Identify which cell holds the provided text, then report its (X, Y) central coordinate. 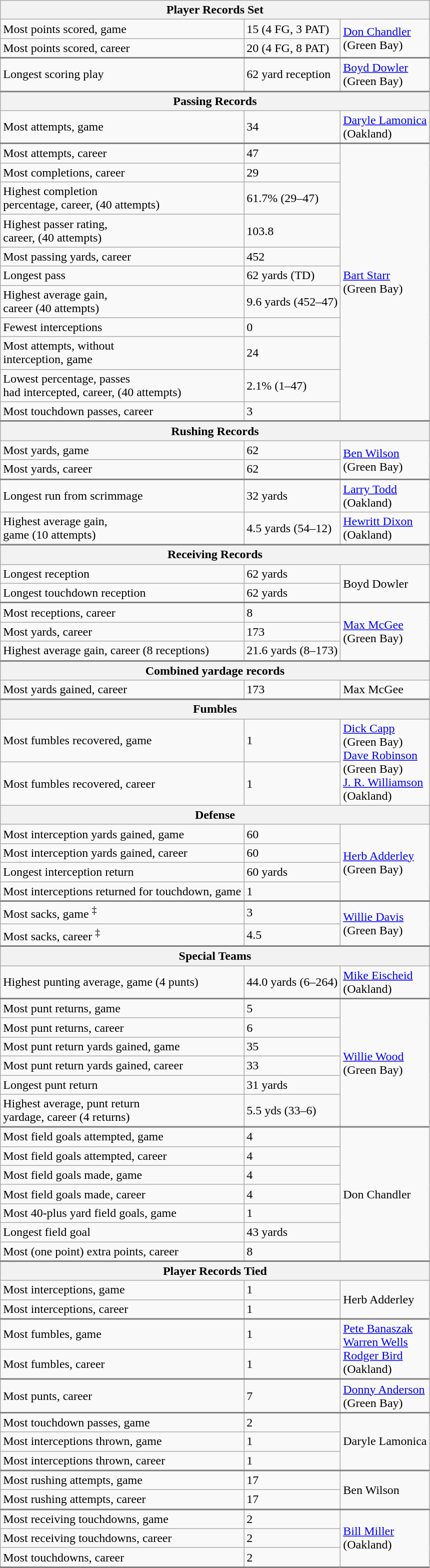
Player Records Set (215, 10)
Longest reception (122, 574)
21.6 yards (8–173) (292, 651)
44.0 yards (6–264) (292, 982)
Fumbles (215, 709)
Highest average gain, career (40 attempts) (122, 301)
Most attempts, without interception, game (122, 353)
Most punt return yards gained, game (122, 1046)
6 (292, 1027)
Herb Adderley (385, 1299)
Most interceptions, career (122, 1309)
Highest completion percentage, career, (40 attempts) (122, 198)
Most field goals made, career (122, 1194)
Most punt return yards gained, career (122, 1065)
Most interceptions thrown, career (122, 1460)
Highest average gain, career (8 receptions) (122, 651)
Special Teams (215, 956)
35 (292, 1046)
Max McGee (385, 690)
Most interceptions thrown, game (122, 1441)
Most interceptions returned for touchdown, game (122, 891)
Most receiving touchdowns, game (122, 1518)
Receiving Records (215, 554)
7 (292, 1396)
Larry Todd (Oakland) (385, 496)
Most field goals attempted, career (122, 1156)
Hewritt Dixon(Oakland) (385, 529)
Most completions, career (122, 173)
0 (292, 327)
Most field goals attempted, game (122, 1136)
Daryle Lamonica (385, 1441)
Fewest interceptions (122, 327)
Most interception yards gained, career (122, 853)
Most yards gained, career (122, 690)
Bart Starr(Green Bay) (385, 282)
20 (4 FG, 8 PAT) (292, 48)
Longest run from scrimmage (122, 496)
Most touchdown passes, career (122, 411)
Pete BanaszakWarren WellsRodger Bird(Oakland) (385, 1349)
Most fumbles, game (122, 1334)
Highest average gain, game (10 attempts) (122, 529)
Most attempts, game (122, 127)
15 (4 FG, 3 PAT) (292, 29)
Most fumbles recovered, career (122, 784)
452 (292, 257)
Rushing Records (215, 431)
24 (292, 353)
Dick Capp(Green Bay)Dave Robinson(Green Bay)J. R. Williamson(Oakland) (385, 762)
Bill Miller(Oakland) (385, 1538)
Herb Adderley(Green Bay) (385, 862)
Most yards, game (122, 450)
Mike Eischeid(Oakland) (385, 982)
Longest punt return (122, 1085)
60 yards (292, 872)
34 (292, 127)
47 (292, 153)
Longest pass (122, 276)
61.7% (29–47) (292, 198)
Defense (215, 815)
62 yards (TD) (292, 276)
Most interception yards gained, game (122, 834)
Most receiving touchdowns, career (122, 1538)
Passing Records (215, 101)
Longest interception return (122, 872)
Max McGee(Green Bay) (385, 632)
103.8 (292, 231)
9.6 yards (452–47) (292, 301)
Daryle Lamonica (Oakland) (385, 127)
2.1% (1–47) (292, 385)
Most punt returns, career (122, 1027)
Most (one point) extra points, career (122, 1251)
33 (292, 1065)
Most punts, career (122, 1396)
Most passing yards, career (122, 257)
Longest field goal (122, 1232)
Most rushing attempts, game (122, 1480)
5 (292, 1008)
Boyd Dowler (Green Bay) (385, 75)
Player Records Tied (215, 1270)
Combined yardage records (215, 670)
Most points scored, career (122, 48)
Most sacks, career ‡ (122, 935)
Lowest percentage, passes had intercepted, career, (40 attempts) (122, 385)
Most touchdown passes, game (122, 1422)
Highest average, punt return yardage, career (4 returns) (122, 1111)
Most attempts, career (122, 153)
Most sacks, game ‡ (122, 912)
43 yards (292, 1232)
Most receptions, career (122, 612)
31 yards (292, 1085)
Most punt returns, game (122, 1008)
Highest punting average, game (4 punts) (122, 982)
32 yards (292, 496)
4.5 (292, 935)
Ben Wilson (385, 1490)
62 yard reception (292, 75)
Don Chandler(Green Bay) (385, 39)
Most fumbles, career (122, 1364)
Willie Davis(Green Bay) (385, 923)
Most 40-plus yard field goals, game (122, 1213)
Most interceptions, game (122, 1290)
4.5 yards (54–12) (292, 529)
Most touchdowns, career (122, 1557)
Boyd Dowler (385, 583)
Ben Wilson(Green Bay) (385, 460)
Most field goals made, game (122, 1175)
Willie Wood (Green Bay) (385, 1063)
Most rushing attempts, career (122, 1499)
5.5 yds (33–6) (292, 1111)
Most points scored, game (122, 29)
Highest passer rating, career, (40 attempts) (122, 231)
Don Chandler (385, 1194)
Longest touchdown reception (122, 593)
29 (292, 173)
Longest scoring play (122, 75)
Donny Anderson (Green Bay) (385, 1396)
Most fumbles recovered, game (122, 740)
